Identify which cell holds the provided text, then report its (x, y) central coordinate. 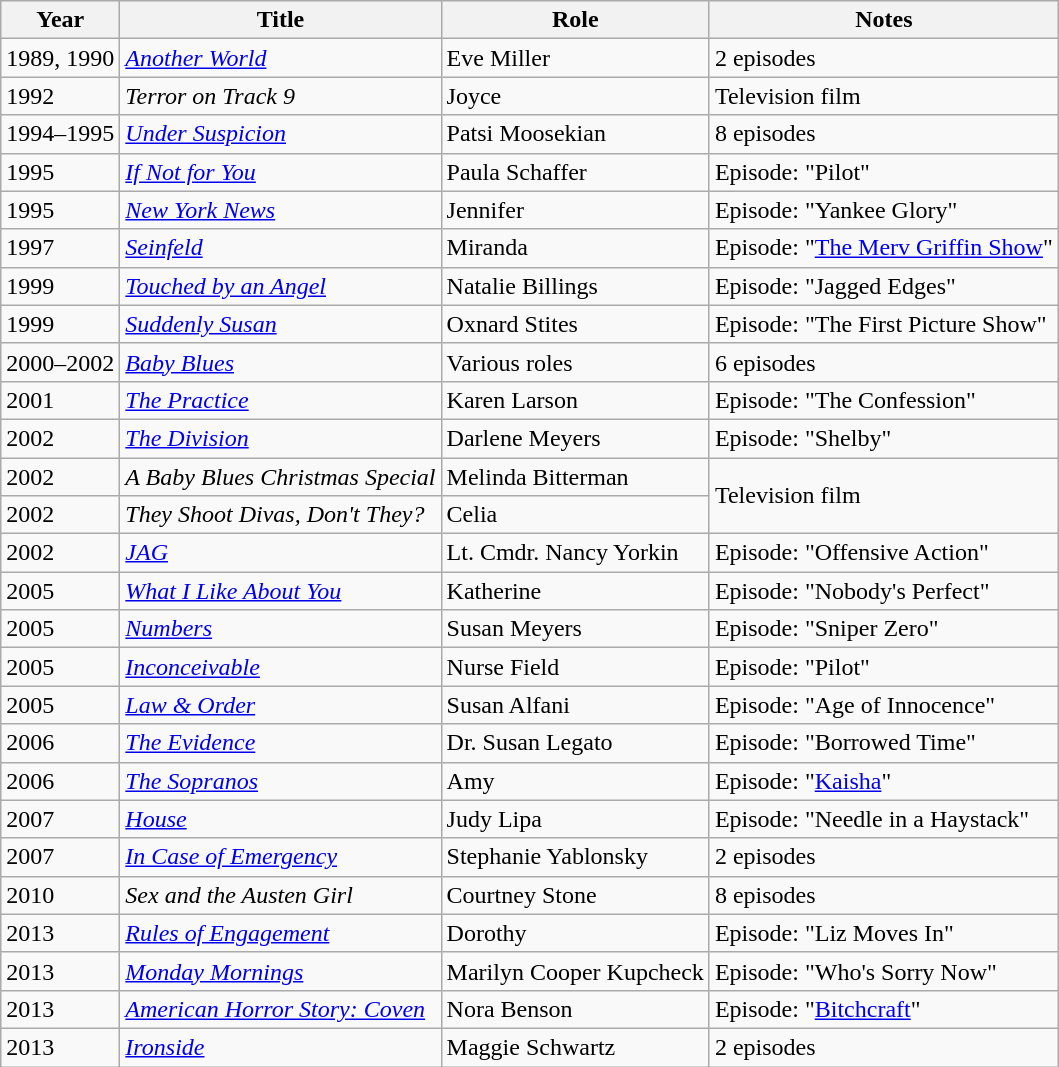
They Shoot Divas, Don't They? (280, 515)
Susan Meyers (575, 629)
Natalie Billings (575, 286)
Sex and the Austen Girl (280, 895)
Paula Schaffer (575, 172)
Episode: "Yankee Glory" (884, 210)
Notes (884, 20)
A Baby Blues Christmas Special (280, 477)
Stephanie Yablonsky (575, 857)
2010 (60, 895)
2000–2002 (60, 362)
Oxnard Stites (575, 324)
Joyce (575, 96)
Suddenly Susan (280, 324)
Law & Order (280, 705)
1992 (60, 96)
If Not for You (280, 172)
Episode: "Jagged Edges" (884, 286)
Inconceivable (280, 667)
1997 (60, 248)
Katherine (575, 591)
Touched by an Angel (280, 286)
Title (280, 20)
Seinfeld (280, 248)
Numbers (280, 629)
In Case of Emergency (280, 857)
American Horror Story: Coven (280, 1009)
Episode: "Offensive Action" (884, 553)
Episode: "Shelby" (884, 438)
2001 (60, 400)
Nurse Field (575, 667)
Terror on Track 9 (280, 96)
Marilyn Cooper Kupcheck (575, 971)
Susan Alfani (575, 705)
Episode: "Bitchcraft" (884, 1009)
House (280, 819)
Nora Benson (575, 1009)
JAG (280, 553)
Celia (575, 515)
Jennifer (575, 210)
Ironside (280, 1047)
1994–1995 (60, 134)
The Sopranos (280, 781)
Under Suspicion (280, 134)
Karen Larson (575, 400)
New York News (280, 210)
Lt. Cmdr. Nancy Yorkin (575, 553)
Amy (575, 781)
Miranda (575, 248)
Melinda Bitterman (575, 477)
Episode: "Who's Sorry Now" (884, 971)
Episode: "Liz Moves In" (884, 933)
Rules of Engagement (280, 933)
Episode: "Age of Innocence" (884, 705)
Episode: "The Merv Griffin Show" (884, 248)
Another World (280, 58)
Episode: "Borrowed Time" (884, 743)
Dorothy (575, 933)
The Practice (280, 400)
What I Like About You (280, 591)
Darlene Meyers (575, 438)
Eve Miller (575, 58)
Episode: "Needle in a Haystack" (884, 819)
Year (60, 20)
Courtney Stone (575, 895)
1989, 1990 (60, 58)
Episode: "The First Picture Show" (884, 324)
Judy Lipa (575, 819)
Episode: "Kaisha" (884, 781)
Maggie Schwartz (575, 1047)
6 episodes (884, 362)
The Division (280, 438)
Baby Blues (280, 362)
Various roles (575, 362)
Role (575, 20)
Episode: "The Confession" (884, 400)
Dr. Susan Legato (575, 743)
Monday Mornings (280, 971)
The Evidence (280, 743)
Episode: "Nobody's Perfect" (884, 591)
Episode: "Sniper Zero" (884, 629)
Patsi Moosekian (575, 134)
